Scan for the cell matching the given text and deliver its (X, Y) coordinate at center. 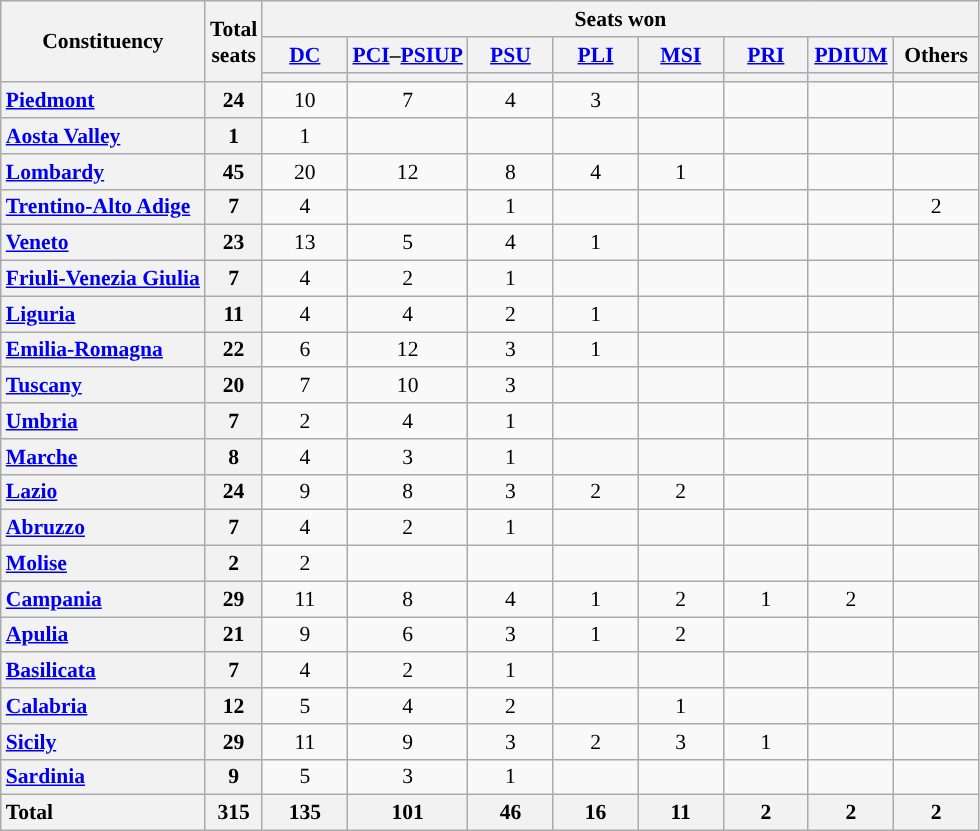
45 (234, 172)
DC (304, 55)
Trentino-Alto Adige (103, 207)
Total (103, 813)
Abruzzo (103, 528)
Piedmont (103, 101)
Marche (103, 457)
Molise (103, 564)
23 (234, 243)
MSI (680, 55)
16 (596, 813)
13 (304, 243)
Seats won (620, 19)
Emilia-Romagna (103, 350)
Liguria (103, 314)
PLI (596, 55)
Veneto (103, 243)
Sicily (103, 742)
315 (234, 813)
Tuscany (103, 386)
PCI–PSIUP (407, 55)
PSU (510, 55)
101 (407, 813)
Calabria (103, 706)
Constituency (103, 42)
Umbria (103, 421)
22 (234, 350)
Basilicata (103, 671)
PDIUM (850, 55)
Campania (103, 599)
Friuli-Venezia Giulia (103, 279)
Sardinia (103, 777)
PRI (766, 55)
Apulia (103, 635)
135 (304, 813)
Aosta Valley (103, 136)
Lombardy (103, 172)
Lazio (103, 492)
Totalseats (234, 42)
46 (510, 813)
Others (936, 55)
21 (234, 635)
